From the cell containing the given text, extract its center point as (X, Y) coordinate. 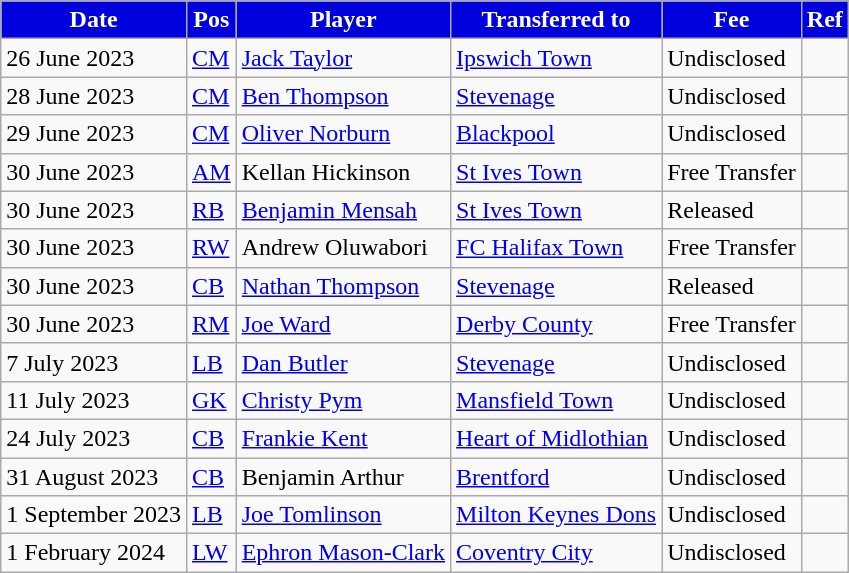
Ephron Mason-Clark (343, 553)
7 July 2023 (94, 362)
29 June 2023 (94, 134)
Christy Pym (343, 400)
Andrew Oluwabori (343, 248)
AM (211, 172)
28 June 2023 (94, 96)
Pos (211, 20)
Ipswich Town (556, 58)
GK (211, 400)
Date (94, 20)
Derby County (556, 324)
Milton Keynes Dons (556, 515)
Kellan Hickinson (343, 172)
Frankie Kent (343, 438)
Benjamin Arthur (343, 477)
Player (343, 20)
Nathan Thompson (343, 286)
FC Halifax Town (556, 248)
11 July 2023 (94, 400)
Coventry City (556, 553)
Oliver Norburn (343, 134)
Blackpool (556, 134)
Transferred to (556, 20)
31 August 2023 (94, 477)
Mansfield Town (556, 400)
1 September 2023 (94, 515)
RW (211, 248)
RB (211, 210)
24 July 2023 (94, 438)
Ref (824, 20)
LW (211, 553)
Fee (732, 20)
Brentford (556, 477)
26 June 2023 (94, 58)
Dan Butler (343, 362)
Heart of Midlothian (556, 438)
Joe Tomlinson (343, 515)
1 February 2024 (94, 553)
RM (211, 324)
Jack Taylor (343, 58)
Ben Thompson (343, 96)
Joe Ward (343, 324)
Benjamin Mensah (343, 210)
